From the cell containing the given text, extract its center point as (X, Y) coordinate. 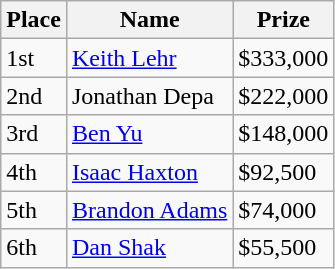
1st (34, 58)
Place (34, 20)
6th (34, 248)
Ben Yu (149, 134)
Isaac Haxton (149, 172)
$333,000 (284, 58)
$74,000 (284, 210)
Prize (284, 20)
$148,000 (284, 134)
$92,500 (284, 172)
2nd (34, 96)
5th (34, 210)
Brandon Adams (149, 210)
3rd (34, 134)
4th (34, 172)
$222,000 (284, 96)
Dan Shak (149, 248)
$55,500 (284, 248)
Jonathan Depa (149, 96)
Name (149, 20)
Keith Lehr (149, 58)
